Pinpoint the cell where the given text exists, returning its (x, y) midpoint coordinate. 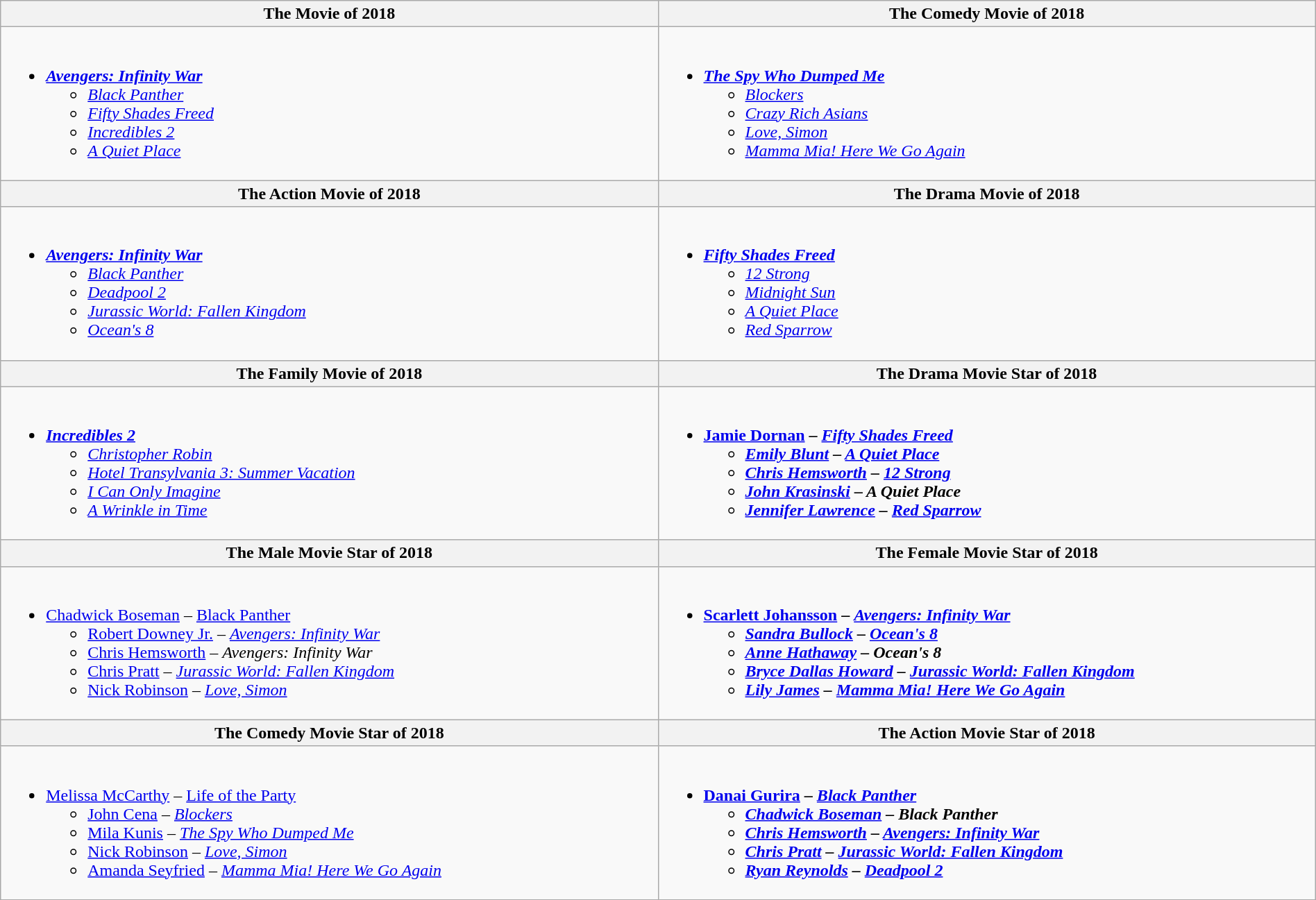
The Male Movie Star of 2018 (329, 553)
The Drama Movie of 2018 (987, 194)
The Comedy Movie of 2018 (987, 14)
Incredibles 2Christopher RobinHotel Transylvania 3: Summer VacationI Can Only ImagineA Wrinkle in Time (329, 464)
The Action Movie Star of 2018 (987, 733)
The Female Movie Star of 2018 (987, 553)
Avengers: Infinity WarBlack PantherDeadpool 2Jurassic World: Fallen KingdomOcean's 8 (329, 283)
The Movie of 2018 (329, 14)
The Drama Movie Star of 2018 (987, 373)
The Family Movie of 2018 (329, 373)
Avengers: Infinity WarBlack PantherFifty Shades FreedIncredibles 2A Quiet Place (329, 104)
The Action Movie of 2018 (329, 194)
Jamie Dornan – Fifty Shades FreedEmily Blunt – A Quiet PlaceChris Hemsworth – 12 StrongJohn Krasinski – A Quiet PlaceJennifer Lawrence – Red Sparrow (987, 464)
The Spy Who Dumped MeBlockersCrazy Rich AsiansLove, SimonMamma Mia! Here We Go Again (987, 104)
The Comedy Movie Star of 2018 (329, 733)
Fifty Shades Freed12 StrongMidnight SunA Quiet PlaceRed Sparrow (987, 283)
